Provide the [X, Y] coordinate of the cell's center where the given text is located.  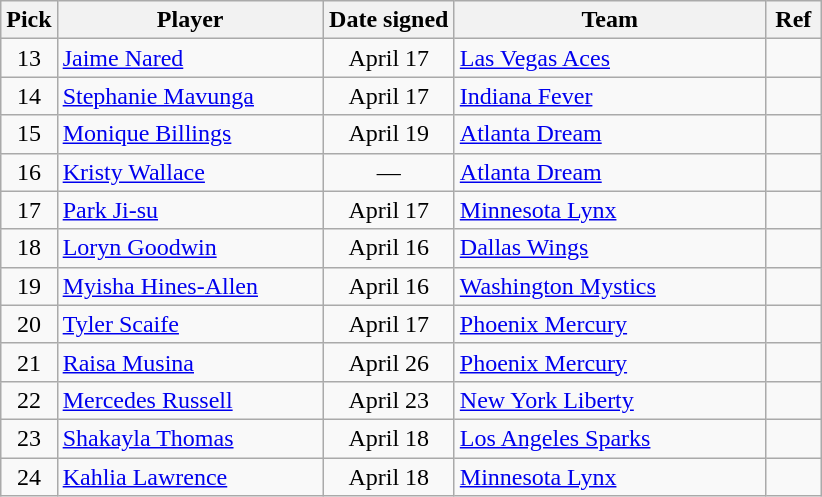
Park Ji-su [190, 210]
Monique Billings [190, 134]
Jaime Nared [190, 58]
18 [29, 248]
Kristy Wallace [190, 172]
17 [29, 210]
April 26 [388, 362]
Date signed [388, 20]
Shakayla Thomas [190, 438]
April 19 [388, 134]
22 [29, 400]
20 [29, 324]
Mercedes Russell [190, 400]
Myisha Hines-Allen [190, 286]
13 [29, 58]
Ref [793, 20]
Raisa Musina [190, 362]
24 [29, 477]
Stephanie Mavunga [190, 96]
15 [29, 134]
Tyler Scaife [190, 324]
Los Angeles Sparks [610, 438]
19 [29, 286]
23 [29, 438]
Washington Mystics [610, 286]
— [388, 172]
Team [610, 20]
Loryn Goodwin [190, 248]
14 [29, 96]
Indiana Fever [610, 96]
Dallas Wings [610, 248]
New York Liberty [610, 400]
Kahlia Lawrence [190, 477]
April 23 [388, 400]
Player [190, 20]
21 [29, 362]
Las Vegas Aces [610, 58]
16 [29, 172]
Pick [29, 20]
